Scan for the cell matching the given text and deliver its [x, y] coordinate at center. 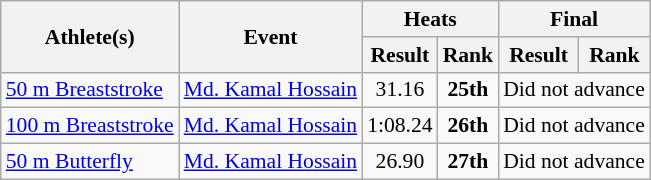
Final [574, 19]
Athlete(s) [90, 36]
Event [270, 36]
50 m Butterfly [90, 162]
Heats [430, 19]
1:08.24 [400, 126]
50 m Breaststroke [90, 90]
25th [468, 90]
26th [468, 126]
100 m Breaststroke [90, 126]
27th [468, 162]
26.90 [400, 162]
31.16 [400, 90]
